Output the (x, y) coordinate of the center of the cell containing the given text.  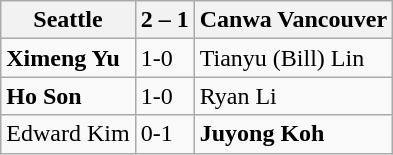
Tianyu (Bill) Lin (293, 58)
Seattle (68, 20)
Juyong Koh (293, 134)
Canwa Vancouver (293, 20)
Ximeng Yu (68, 58)
Edward Kim (68, 134)
2 – 1 (164, 20)
0-1 (164, 134)
Ryan Li (293, 96)
Ho Son (68, 96)
